Search for the cell housing the specified text and yield its [X, Y] center coordinate. 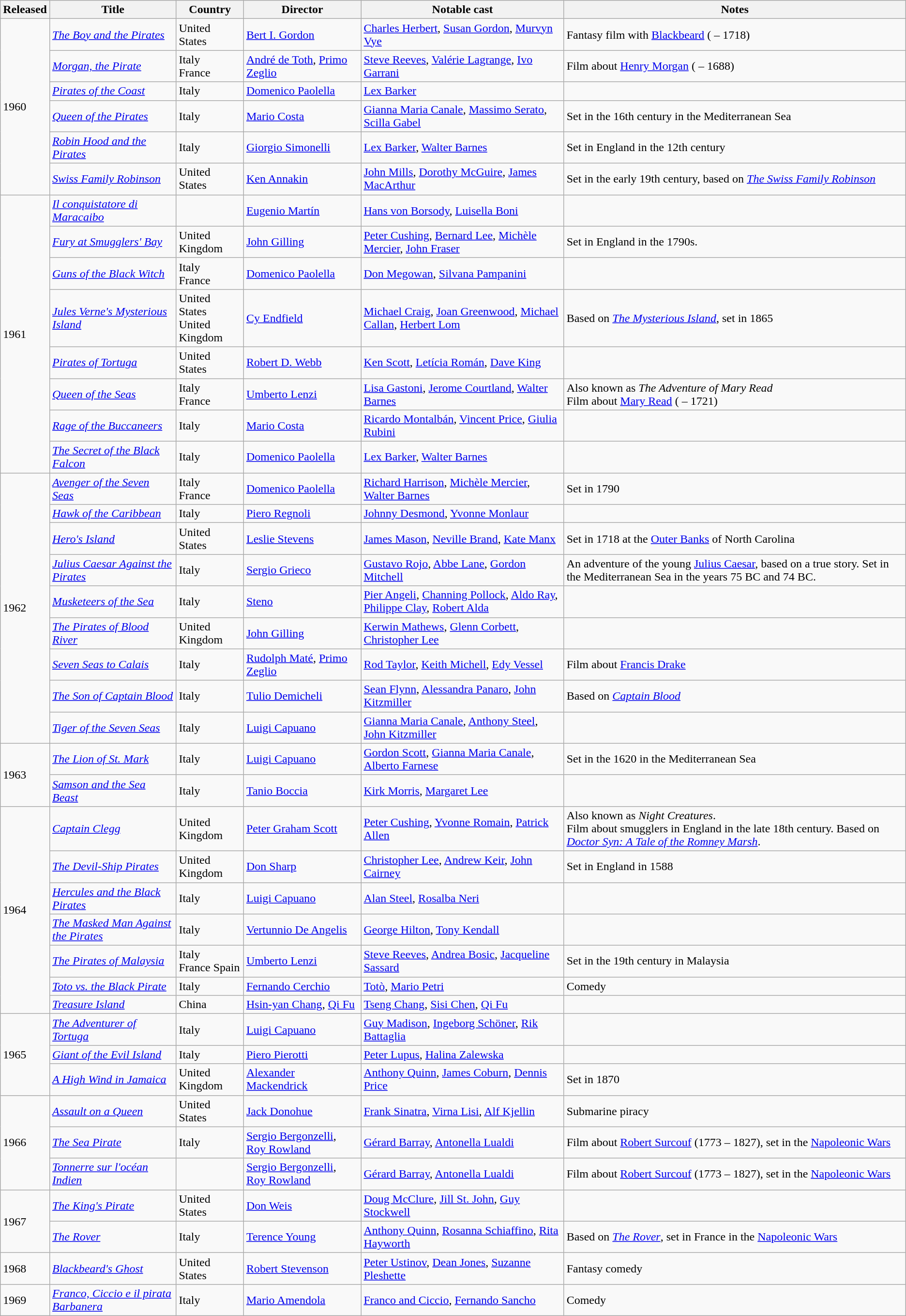
Anthony Quinn, Rosanna Schiaffino, Rita Hayworth [463, 1237]
Kerwin Mathews, Glenn Corbett, Christopher Lee [463, 633]
Tulio Demicheli [302, 696]
The Son of Captain Blood [112, 696]
The Devil-Ship Pirates [112, 867]
Robin Hood and the Pirates [112, 147]
The Adventurer of Tortuga [112, 1029]
The Sea Pirate [112, 1143]
Peter Cushing, Bernard Lee, Michèle Mercier, John Fraser [463, 242]
1968 [25, 1269]
Set in the early 19th century, based on The Swiss Family Robinson [735, 179]
Mario Amendola [302, 1300]
Ken Scott, Letícia Román, Dave King [463, 362]
Leslie Stevens [302, 538]
Set in 1790 [735, 489]
Set in England in 1588 [735, 867]
Swiss Family Robinson [112, 179]
Ken Annakin [302, 179]
Steve Reeves, Andrea Bosic, Jacqueline Sassard [463, 962]
Hans von Borsody, Luisella Boni [463, 210]
Fury at Smugglers' Bay [112, 242]
Musketeers of the Sea [112, 601]
The Lion of St. Mark [112, 759]
Director [302, 10]
Piero Regnoli [302, 514]
Alan Steel, Rosalba Neri [463, 898]
1965 [25, 1055]
George Hilton, Tony Kendall [463, 930]
Terence Young [302, 1237]
The Rover [112, 1237]
1966 [25, 1143]
André de Toth, Primo Zeglio [302, 66]
Tseng Chang, Sisi Chen, Qi Fu [463, 1005]
Guns of the Black Witch [112, 273]
Lex Barker [463, 91]
1962 [25, 608]
Jules Verne's Mysterious Island [112, 318]
Assault on a Queen [112, 1111]
Eugenio Martín [302, 210]
Country [210, 10]
ItalyFrance Spain [210, 962]
Johnny Desmond, Yvonne Monlaur [463, 514]
Captain Clegg [112, 828]
Set in 1718 at the Outer Banks of North Carolina [735, 538]
Peter Ustinov, Dean Jones, Suzanne Pleshette [463, 1269]
The King's Pirate [112, 1206]
Also known as The Adventure of Mary ReadFilm about Mary Read ( – 1721) [735, 394]
Alexander Mackendrick [302, 1080]
Notable cast [463, 10]
Rudolph Maté, Primo Zeglio [302, 664]
Doug McClure, Jill St. John, Guy Stockwell [463, 1206]
Sergio Grieco [302, 570]
The Pirates of Blood River [112, 633]
Film about Henry Morgan ( – 1688) [735, 66]
Tiger of the Seven Seas [112, 727]
The Secret of the Black Falcon [112, 457]
An adventure of the young Julius Caesar, based on a true story. Set in the Mediterranean Sea in the years 75 BC and 74 BC. [735, 570]
Julius Caesar Against the Pirates [112, 570]
Pirates of Tortuga [112, 362]
Vertunnio De Angelis [302, 930]
Gordon Scott, Gianna Maria Canale, Alberto Farnese [463, 759]
A High Wind in Jamaica [112, 1080]
Hercules and the Black Pirates [112, 898]
Robert D. Webb [302, 362]
Based on The Rover, set in France in the Napoleonic Wars [735, 1237]
Notes [735, 10]
Robert Stevenson [302, 1269]
James Mason, Neville Brand, Kate Manx [463, 538]
Cy Endfield [302, 318]
Christopher Lee, Andrew Keir, John Cairney [463, 867]
1967 [25, 1221]
Gianna Maria Canale, Massimo Serato, Scilla Gabel [463, 116]
Gianna Maria Canale, Anthony Steel, John Kitzmiller [463, 727]
Title [112, 10]
Giant of the Evil Island [112, 1055]
Hsin-yan Chang, Qi Fu [302, 1005]
Kirk Morris, Margaret Lee [463, 790]
Set in the 16th century in the Mediterranean Sea [735, 116]
Charles Herbert, Susan Gordon, Murvyn Vye [463, 35]
Sean Flynn, Alessandra Panaro, John Kitzmiller [463, 696]
United StatesUnited Kingdom [210, 318]
Hawk of the Caribbean [112, 514]
Franco, Ciccio e il pirata Barbanera [112, 1300]
Peter Graham Scott [302, 828]
1961 [25, 334]
Set in 1870 [735, 1080]
Hero's Island [112, 538]
1969 [25, 1300]
Ricardo Montalbán, Vincent Price, Giulia Rubini [463, 426]
China [210, 1005]
Seven Seas to Calais [112, 664]
Set in England in the 1790s. [735, 242]
Submarine piracy [735, 1111]
Don Sharp [302, 867]
Richard Harrison, Michèle Mercier, Walter Barnes [463, 489]
The Masked Man Against the Pirates [112, 930]
Peter Cushing, Yvonne Romain, Patrick Allen [463, 828]
Anthony Quinn, James Coburn, Dennis Price [463, 1080]
Don Megowan, Silvana Pampanini [463, 273]
Piero Pierotti [302, 1055]
1963 [25, 775]
Queen of the Pirates [112, 116]
Totò, Mario Petri [463, 986]
Blackbeard's Ghost [112, 1269]
The Pirates of Malaysia [112, 962]
Don Weis [302, 1206]
Guy Madison, Ingeborg Schöner, Rik Battaglia [463, 1029]
Released [25, 10]
Also known as Night Creatures.Film about smugglers in England in the late 18th century. Based on Doctor Syn: A Tale of the Romney Marsh. [735, 828]
Based on Captain Blood [735, 696]
Frank Sinatra, Virna Lisi, Alf Kjellin [463, 1111]
Gustavo Rojo, Abbe Lane, Gordon Mitchell [463, 570]
Steve Reeves, Valérie Lagrange, Ivo Garrani [463, 66]
Morgan, the Pirate [112, 66]
Fantasy film with Blackbeard ( – 1718) [735, 35]
Fernando Cerchio [302, 986]
The Boy and the Pirates [112, 35]
Tonnerre sur l'océan Indien [112, 1174]
Lisa Gastoni, Jerome Courtland, Walter Barnes [463, 394]
John Mills, Dorothy McGuire, James MacArthur [463, 179]
Treasure Island [112, 1005]
Pier Angeli, Channing Pollock, Aldo Ray, Philippe Clay, Robert Alda [463, 601]
Samson and the Sea Beast [112, 790]
Tanio Boccia [302, 790]
Fantasy comedy [735, 1269]
Rod Taylor, Keith Michell, Edy Vessel [463, 664]
Toto vs. the Black Pirate [112, 986]
Avenger of the Seven Seas [112, 489]
Film about Francis Drake [735, 664]
Pirates of the Coast [112, 91]
Jack Donohue [302, 1111]
Based on The Mysterious Island, set in 1865 [735, 318]
Queen of the Seas [112, 394]
Michael Craig, Joan Greenwood, Michael Callan, Herbert Lom [463, 318]
1964 [25, 910]
Steno [302, 601]
Bert I. Gordon [302, 35]
1960 [25, 107]
Set in the 1620 in the Mediterranean Sea [735, 759]
Franco and Ciccio, Fernando Sancho [463, 1300]
Set in the 19th century in Malaysia [735, 962]
Peter Lupus, Halina Zalewska [463, 1055]
Set in England in the 12th century [735, 147]
Rage of the Buccaneers [112, 426]
Giorgio Simonelli [302, 147]
Il conquistatore di Maracaibo [112, 210]
